Locate the cell with the specified text and output its (X, Y) center coordinate. 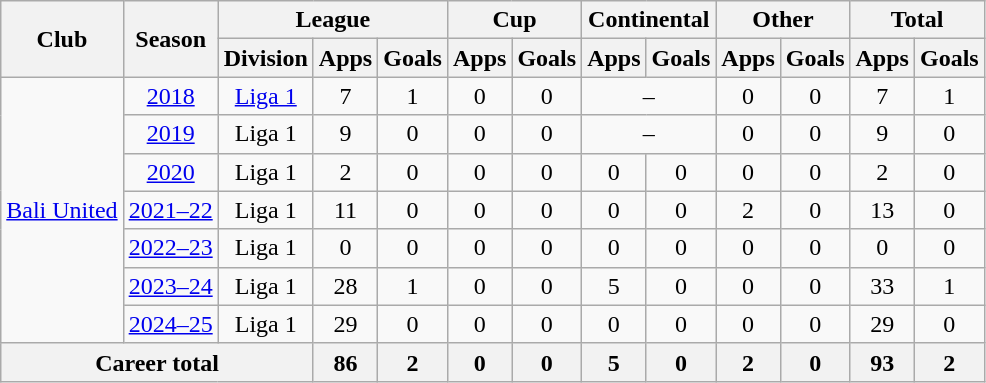
2020 (170, 172)
93 (882, 362)
2024–25 (170, 324)
2023–24 (170, 286)
Club (62, 39)
Continental (649, 20)
Season (170, 39)
33 (882, 286)
Career total (158, 362)
Division (266, 58)
2019 (170, 134)
11 (345, 210)
86 (345, 362)
28 (345, 286)
Total (917, 20)
2018 (170, 96)
2021–22 (170, 210)
Bali United (62, 210)
Other (783, 20)
Cup (514, 20)
13 (882, 210)
League (332, 20)
2022–23 (170, 248)
